Pinpoint the cell where the given text exists, returning its (X, Y) midpoint coordinate. 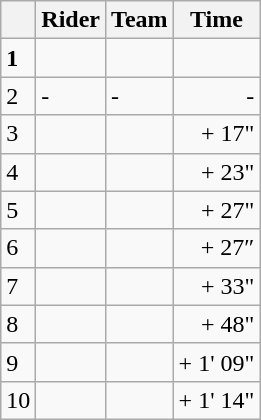
+ 23" (216, 172)
4 (18, 172)
6 (18, 248)
Rider (71, 20)
+ 27″ (216, 248)
2 (18, 96)
+ 48" (216, 324)
10 (18, 400)
3 (18, 134)
Team (140, 20)
+ 27" (216, 210)
7 (18, 286)
+ 1' 09" (216, 362)
5 (18, 210)
9 (18, 362)
+ 17" (216, 134)
1 (18, 58)
Time (216, 20)
8 (18, 324)
+ 33" (216, 286)
+ 1' 14" (216, 400)
